Return the [X, Y] coordinate for the center point of the cell that contains the specified text.  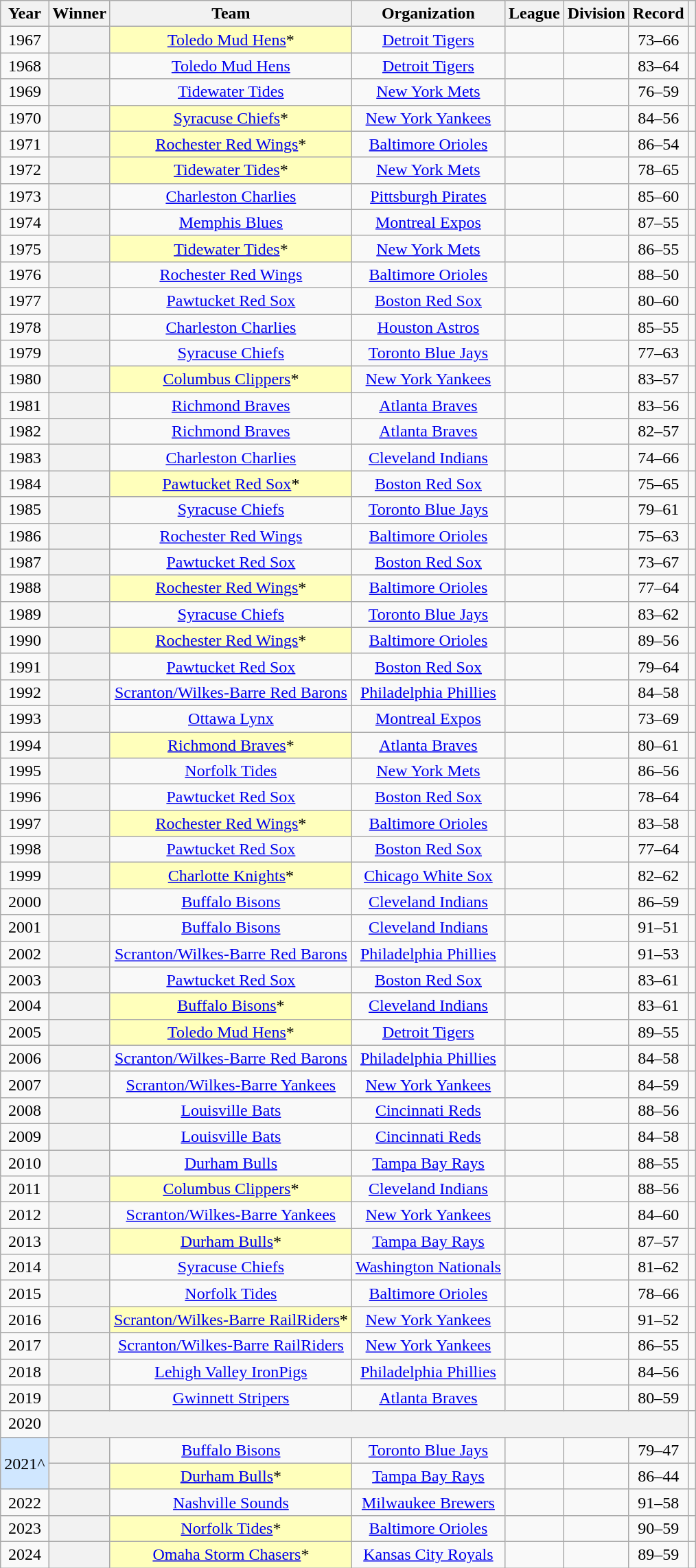
2015 [25, 1294]
Year [25, 14]
2020 [25, 1424]
Memphis Blues [231, 222]
1995 [25, 771]
Gwinnett Stripers [231, 1398]
1980 [25, 379]
Buffalo Bisons* [231, 1006]
1982 [25, 432]
1985 [25, 510]
2005 [25, 1032]
1983 [25, 458]
86–44 [658, 1476]
80–61 [658, 745]
1993 [25, 718]
Lehigh Valley IronPigs [231, 1372]
1999 [25, 876]
2016 [25, 1320]
73–67 [658, 562]
2021^ [25, 1463]
73–66 [658, 40]
2024 [25, 1554]
86–56 [658, 771]
78–65 [658, 170]
Syracuse Chiefs* [231, 118]
Pawtucket Red Sox* [231, 484]
89–59 [658, 1554]
1973 [25, 196]
1994 [25, 745]
90–59 [658, 1528]
Durham Bulls [231, 1163]
75–65 [658, 484]
1991 [25, 666]
79–47 [658, 1450]
78–66 [658, 1294]
Tidewater Tides [231, 92]
2023 [25, 1528]
2007 [25, 1084]
2010 [25, 1163]
1988 [25, 588]
1981 [25, 406]
77–63 [658, 353]
League [534, 14]
2004 [25, 1006]
86–54 [658, 144]
81–62 [658, 1267]
1989 [25, 614]
1997 [25, 823]
Nashville Sounds [231, 1502]
1998 [25, 850]
1968 [25, 66]
78–64 [658, 797]
2001 [25, 928]
1979 [25, 353]
Kansas City Royals [428, 1554]
Organization [428, 14]
89–56 [658, 640]
76–59 [658, 92]
79–64 [658, 666]
91–53 [658, 954]
79–61 [658, 510]
2011 [25, 1189]
Ottawa Lynx [231, 718]
1996 [25, 797]
73–69 [658, 718]
80–60 [658, 301]
Houston Astros [428, 327]
83–58 [658, 823]
1976 [25, 274]
1972 [25, 170]
2013 [25, 1241]
1990 [25, 640]
Charlotte Knights* [231, 876]
87–57 [658, 1241]
2000 [25, 902]
89–55 [658, 1032]
1969 [25, 92]
88–55 [658, 1163]
86–59 [658, 902]
Toledo Mud Hens [231, 66]
Scranton/Wilkes-Barre RailRiders* [231, 1320]
1992 [25, 692]
1974 [25, 222]
1975 [25, 248]
74–66 [658, 458]
91–58 [658, 1502]
Pittsburgh Pirates [428, 196]
1978 [25, 327]
85–55 [658, 327]
Scranton/Wilkes-Barre RailRiders [231, 1346]
2009 [25, 1136]
82–62 [658, 876]
88–50 [658, 274]
Washington Nationals [428, 1267]
Team [231, 14]
91–51 [658, 928]
1977 [25, 301]
2014 [25, 1267]
80–59 [658, 1398]
82–57 [658, 432]
2006 [25, 1058]
87–55 [658, 222]
2003 [25, 980]
2012 [25, 1215]
84–60 [658, 1215]
Milwaukee Brewers [428, 1502]
2019 [25, 1398]
84–59 [658, 1084]
1967 [25, 40]
1971 [25, 144]
Record [658, 14]
2002 [25, 954]
1970 [25, 118]
Winner [80, 14]
83–57 [658, 379]
83–56 [658, 406]
2017 [25, 1346]
Chicago White Sox [428, 876]
Division [596, 14]
91–52 [658, 1320]
83–62 [658, 614]
2018 [25, 1372]
1987 [25, 562]
Richmond Braves* [231, 745]
85–60 [658, 196]
2022 [25, 1502]
Norfolk Tides* [231, 1528]
Omaha Storm Chasers* [231, 1554]
1986 [25, 536]
2008 [25, 1110]
83–64 [658, 66]
1984 [25, 484]
75–63 [658, 536]
